Return (x, y) of the center of cell containing provided text 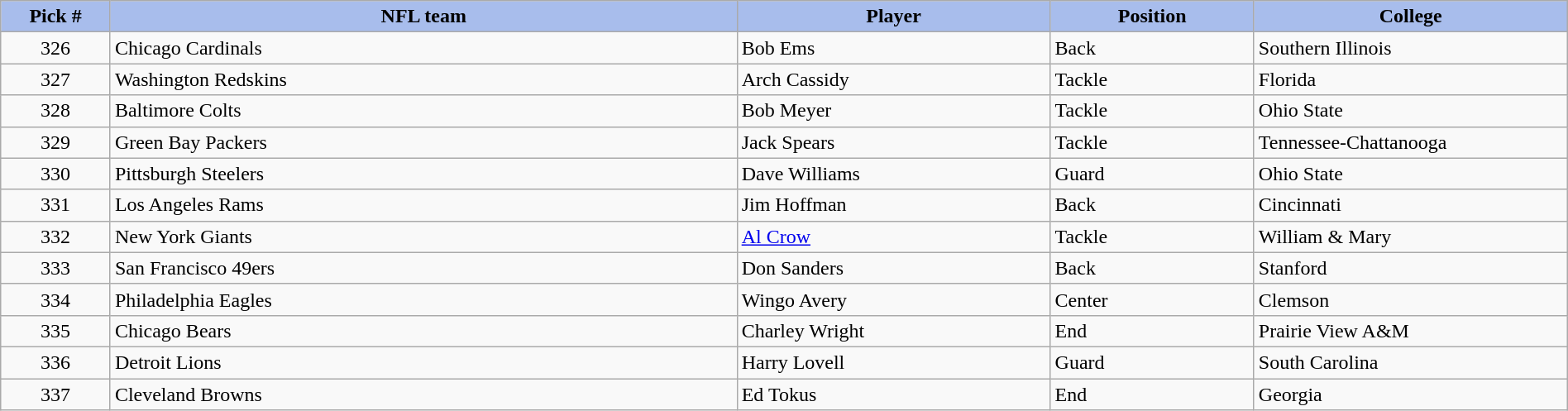
Georgia (1411, 394)
Player (893, 17)
335 (56, 331)
San Francisco 49ers (423, 268)
Position (1152, 17)
Florida (1411, 79)
329 (56, 142)
330 (56, 174)
Washington Redskins (423, 79)
Al Crow (893, 237)
334 (56, 299)
Southern Illinois (1411, 48)
336 (56, 362)
Ed Tokus (893, 394)
Jim Hoffman (893, 205)
New York Giants (423, 237)
Chicago Bears (423, 331)
Pittsburgh Steelers (423, 174)
327 (56, 79)
Clemson (1411, 299)
Stanford (1411, 268)
South Carolina (1411, 362)
Don Sanders (893, 268)
Detroit Lions (423, 362)
Baltimore Colts (423, 111)
Bob Meyer (893, 111)
Cincinnati (1411, 205)
Cleveland Browns (423, 394)
William & Mary (1411, 237)
Charley Wright (893, 331)
Harry Lovell (893, 362)
Tennessee-Chattanooga (1411, 142)
Bob Ems (893, 48)
331 (56, 205)
Philadelphia Eagles (423, 299)
College (1411, 17)
326 (56, 48)
333 (56, 268)
Wingo Avery (893, 299)
Center (1152, 299)
328 (56, 111)
NFL team (423, 17)
Green Bay Packers (423, 142)
332 (56, 237)
Jack Spears (893, 142)
Pick # (56, 17)
Arch Cassidy (893, 79)
Chicago Cardinals (423, 48)
Dave Williams (893, 174)
Los Angeles Rams (423, 205)
337 (56, 394)
Prairie View A&M (1411, 331)
